Return [X, Y] of the center of cell containing provided text 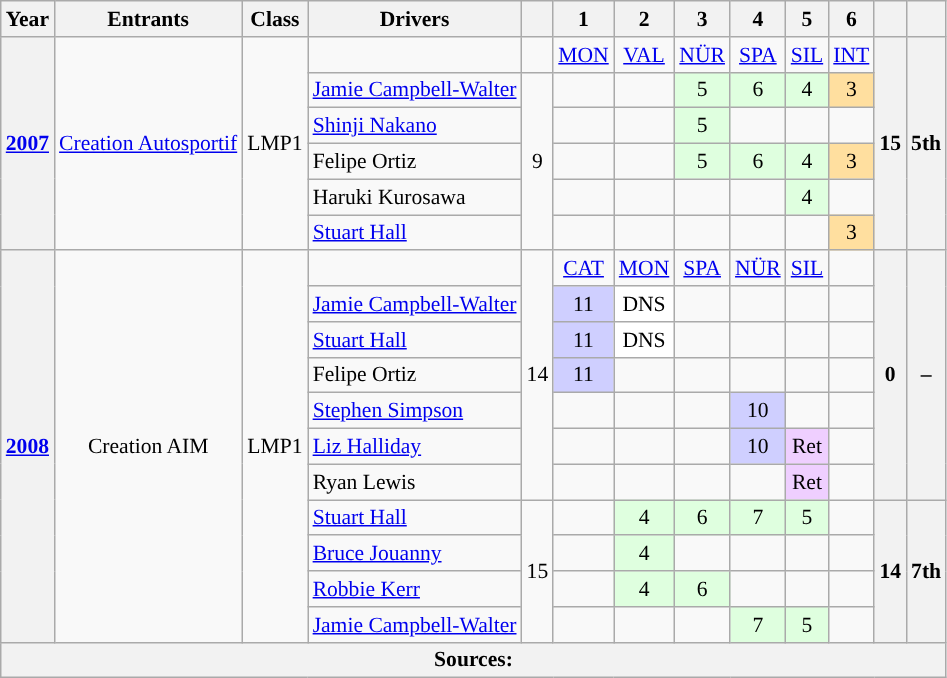
Liz Halliday [415, 447]
2007 [28, 144]
5th [926, 144]
Creation AIM [148, 447]
Creation Autosportif [148, 144]
VAL [644, 55]
Shinji Nakano [415, 126]
0 [890, 376]
1 [584, 19]
9 [538, 161]
– [926, 376]
Drivers [415, 19]
2008 [28, 447]
7th [926, 571]
Bruce Jouanny [415, 554]
Haruki Kurosawa [415, 197]
Robbie Kerr [415, 589]
Sources: [474, 660]
Class [274, 19]
Stephen Simpson [415, 411]
INT [851, 55]
Ryan Lewis [415, 482]
Entrants [148, 19]
Year [28, 19]
CAT [584, 269]
2 [644, 19]
